Return the [X, Y] coordinate for the center point of the cell that contains the specified text.  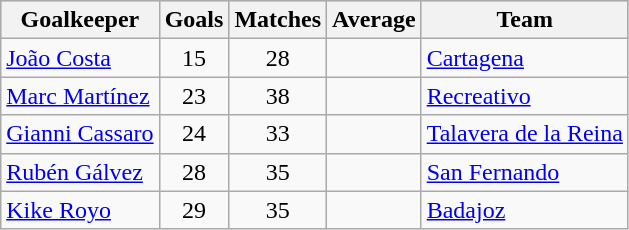
Average [374, 20]
Recreativo [524, 96]
24 [194, 134]
San Fernando [524, 172]
33 [278, 134]
João Costa [80, 58]
Rubén Gálvez [80, 172]
Marc Martínez [80, 96]
Gianni Cassaro [80, 134]
23 [194, 96]
38 [278, 96]
Cartagena [524, 58]
Matches [278, 20]
Team [524, 20]
29 [194, 210]
Kike Royo [80, 210]
Goalkeeper [80, 20]
Badajoz [524, 210]
Talavera de la Reina [524, 134]
Goals [194, 20]
15 [194, 58]
